Pinpoint the cell where the given text exists, returning its (x, y) midpoint coordinate. 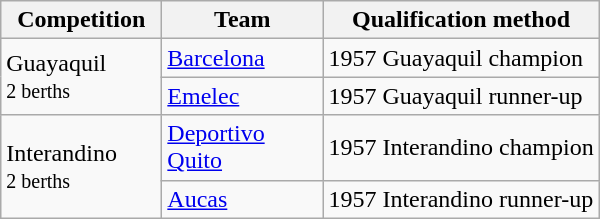
Deportivo Quito (242, 148)
Aucas (242, 199)
Qualification method (461, 20)
1957 Guayaquil runner-up (461, 96)
Guayaquil2 berths (82, 77)
Barcelona (242, 58)
1957 Interandino runner-up (461, 199)
Interandino2 berths (82, 166)
1957 Guayaquil champion (461, 58)
Emelec (242, 96)
Team (242, 20)
Competition (82, 20)
1957 Interandino champion (461, 148)
